Search for the cell housing the specified text and yield its (X, Y) center coordinate. 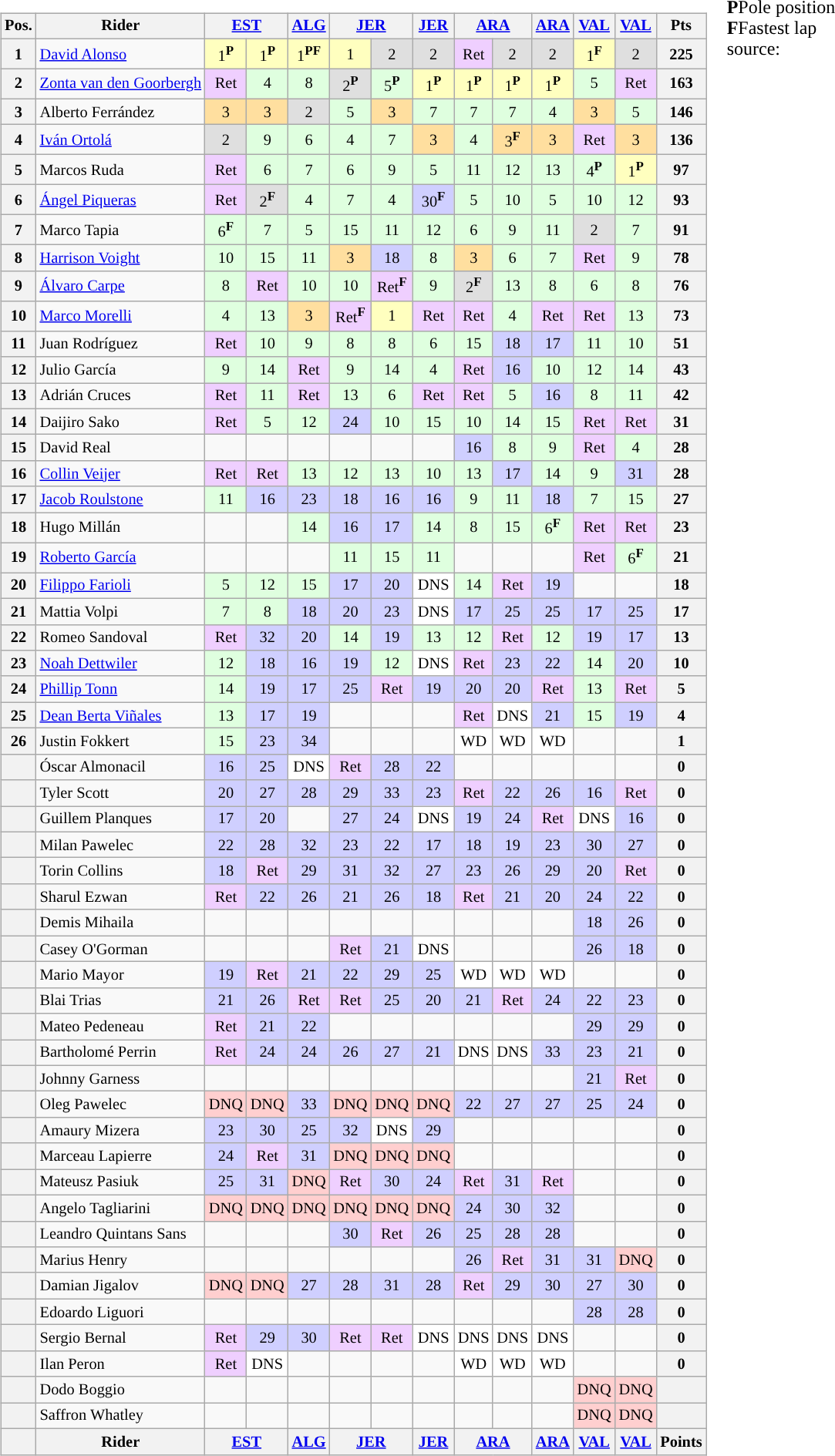
Torin Collins (120, 871)
43 (681, 370)
Pts (681, 26)
1F (594, 54)
David Real (120, 448)
Johnny Garness (120, 1078)
91 (681, 230)
146 (681, 112)
136 (681, 140)
Blai Trias (120, 1000)
Tyler Scott (120, 793)
Bartholomé Perrin (120, 1053)
Adrián Cruces (120, 396)
Phillip Tonn (120, 689)
4P (594, 170)
Amaury Mizera (120, 1131)
Collin Veijer (120, 474)
Mario Mayor (120, 975)
30F (433, 200)
Álvaro Carpe (120, 285)
163 (681, 83)
Angelo Tagliarini (120, 1208)
Guillem Planques (120, 819)
Ángel Piqueras (120, 200)
3F (512, 140)
Zonta van den Goorbergh (120, 83)
Roberto García (120, 558)
225 (681, 54)
Marco Tapia (120, 230)
42 (681, 396)
Justin Fokkert (120, 741)
Oleg Pawelec (120, 1105)
Juan Rodríguez (120, 344)
76 (681, 285)
Mateusz Pasiuk (120, 1182)
Pos. (19, 26)
Harrison Voight (120, 258)
51 (681, 344)
Edoardo Liguori (120, 1312)
Ilan Peron (120, 1364)
Noah Dettwiler (120, 664)
Damian Jigalov (120, 1286)
Mateo Pedeneau (120, 1027)
Saffron Whatley (120, 1416)
Leandro Quintans Sans (120, 1234)
Marco Morelli (120, 316)
93 (681, 200)
73 (681, 316)
97 (681, 170)
Jacob Roulstone (120, 499)
Romeo Sandoval (120, 637)
Filippo Farioli (120, 586)
Casey O'Gorman (120, 949)
David Alonso (120, 54)
Dean Berta Viñales (120, 715)
1PF (309, 54)
34 (309, 741)
Points (681, 1441)
Sharul Ezwan (120, 897)
Dodo Boggio (120, 1390)
Sergio Bernal (120, 1338)
5P (392, 83)
Mattia Volpi (120, 611)
Óscar Almonacil (120, 767)
2P (351, 83)
Demis Mihaila (120, 923)
Julio García (120, 370)
Alberto Ferrández (120, 112)
Marceau Lapierre (120, 1156)
Hugo Millán (120, 527)
Daijiro Sako (120, 422)
78 (681, 258)
Milan Pawelec (120, 845)
Marius Henry (120, 1260)
Iván Ortolá (120, 140)
Marcos Ruda (120, 170)
